Search for the cell housing the specified text and yield its [x, y] center coordinate. 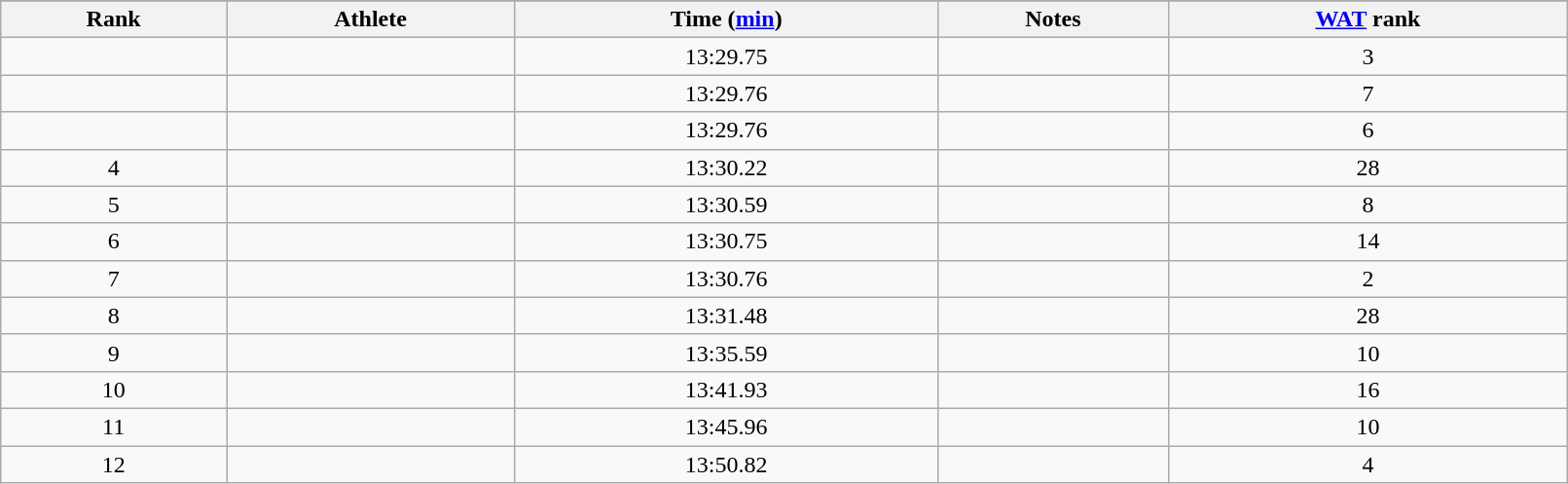
Notes [1053, 19]
13:35.59 [726, 353]
Rank [114, 19]
3 [1368, 56]
5 [114, 205]
14 [1368, 242]
16 [1368, 390]
Time (min) [726, 19]
13:30.75 [726, 242]
WAT rank [1368, 19]
13:30.59 [726, 205]
13:41.93 [726, 390]
11 [114, 427]
13:31.48 [726, 316]
Athlete [371, 19]
9 [114, 353]
13:30.22 [726, 168]
13:45.96 [726, 427]
13:30.76 [726, 279]
13:50.82 [726, 465]
2 [1368, 279]
13:29.75 [726, 56]
12 [114, 465]
